Find where the given text appears and provide that cell's center as [x, y] coordinate. 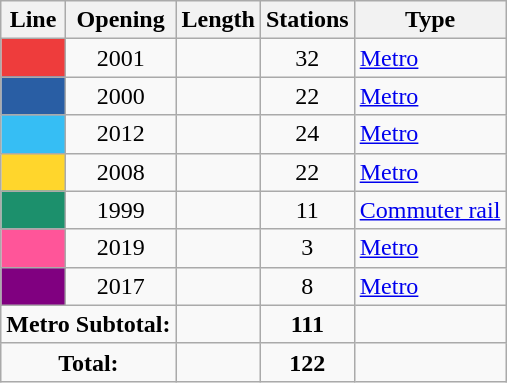
2008 [120, 172]
Total: [88, 362]
24 [307, 134]
3 [307, 248]
32 [307, 58]
Metro Subtotal: [88, 324]
Commuter rail [430, 210]
2019 [120, 248]
Length [218, 20]
Line [34, 20]
Stations [307, 20]
1999 [120, 210]
2000 [120, 96]
122 [307, 362]
2012 [120, 134]
Type [430, 20]
2001 [120, 58]
2017 [120, 286]
11 [307, 210]
Opening [120, 20]
111 [307, 324]
8 [307, 286]
